Determine the (x, y) coordinate at the center of the cell enclosing the given text.  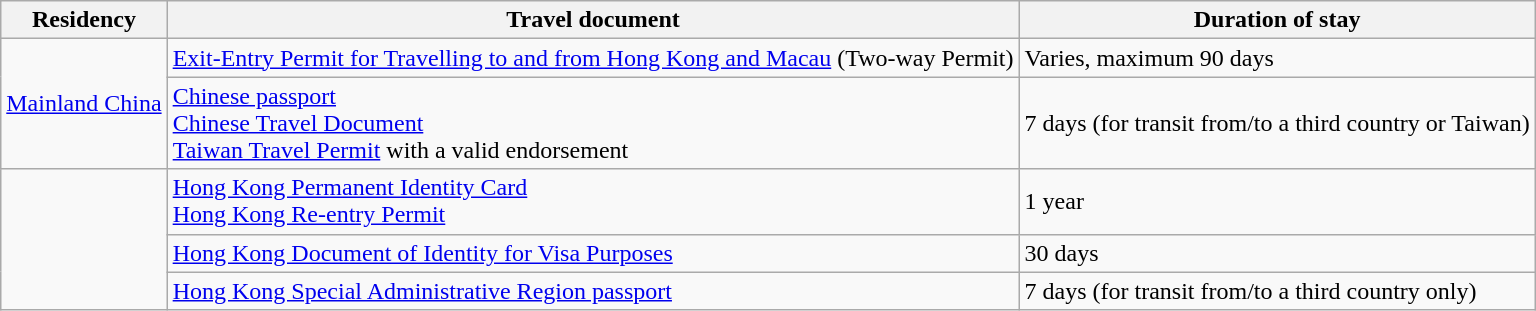
Hong Kong Document of Identity for Visa Purposes (593, 253)
Mainland China (84, 104)
7 days (for transit from/to a third country or Taiwan) (1277, 123)
Hong Kong Special Administrative Region passport (593, 291)
1 year (1277, 202)
7 days (for transit from/to a third country only) (1277, 291)
Residency (84, 20)
Hong Kong Permanent Identity CardHong Kong Re-entry Permit (593, 202)
Varies, maximum 90 days (1277, 58)
Duration of stay (1277, 20)
Exit-Entry Permit for Travelling to and from Hong Kong and Macau (Two-way Permit) (593, 58)
Travel document (593, 20)
Chinese passportChinese Travel DocumentTaiwan Travel Permit with a valid endorsement (593, 123)
30 days (1277, 253)
